Extract the [x, y] coordinate from the center of the cell holding the provided text.  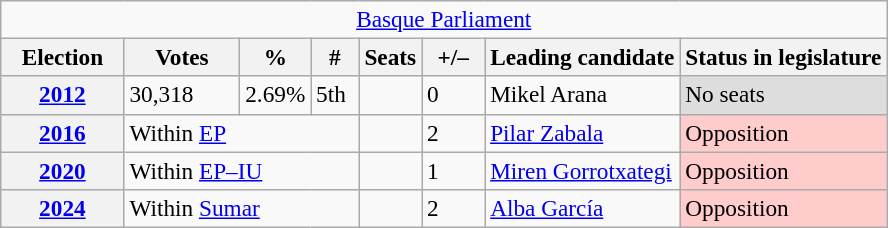
Basque Parliament [444, 19]
Within EP [242, 133]
Seats [390, 57]
Mikel Arana [582, 95]
Pilar Zabala [582, 133]
Leading candidate [582, 57]
+/– [454, 57]
2016 [62, 133]
% [276, 57]
Miren Gorrotxategi [582, 170]
2012 [62, 95]
2024 [62, 208]
2.69% [276, 95]
Within Sumar [242, 208]
Status in legislature [784, 57]
# [335, 57]
1 [454, 170]
0 [454, 95]
30,318 [182, 95]
5th [335, 95]
Votes [182, 57]
Election [62, 57]
Within EP–IU [242, 170]
Alba García [582, 208]
2020 [62, 170]
No seats [784, 95]
